Extract the [X, Y] coordinate from the center of the cell holding the provided text.  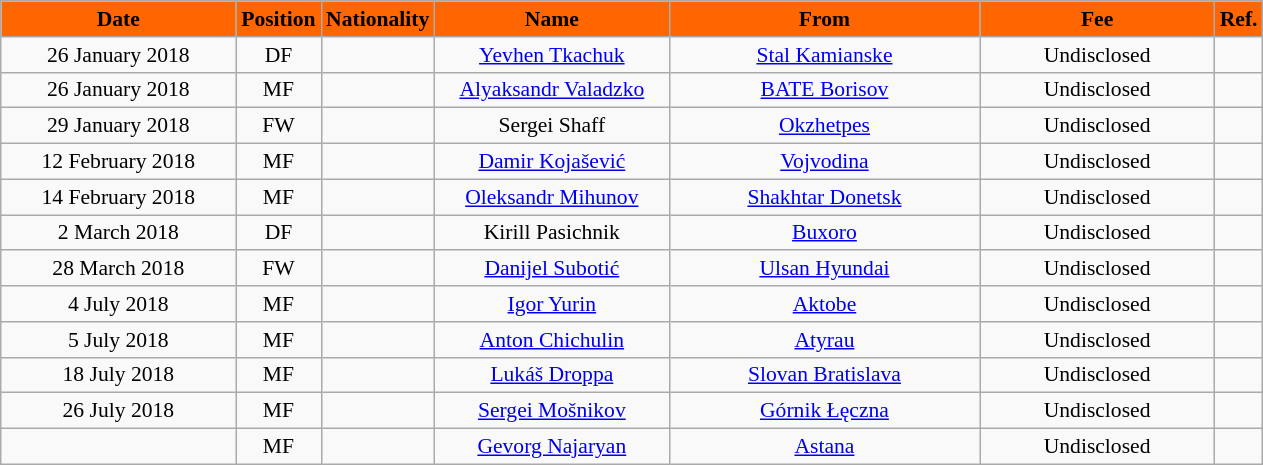
Astana [824, 447]
Ulsan Hyundai [824, 269]
26 July 2018 [118, 411]
Fee [1098, 19]
2 March 2018 [118, 233]
Oleksandr Mihunov [552, 197]
Damir Kojašević [552, 162]
5 July 2018 [118, 340]
Okzhetpes [824, 126]
Igor Yurin [552, 304]
Ref. [1239, 19]
Kirill Pasichnik [552, 233]
Anton Chichulin [552, 340]
Stal Kamianske [824, 55]
Danijel Subotić [552, 269]
18 July 2018 [118, 375]
Lukáš Droppa [552, 375]
4 July 2018 [118, 304]
Slovan Bratislava [824, 375]
Position [278, 19]
28 March 2018 [118, 269]
29 January 2018 [118, 126]
Sergei Shaff [552, 126]
Sergei Mošnikov [552, 411]
14 February 2018 [118, 197]
Buxoro [824, 233]
Shakhtar Donetsk [824, 197]
From [824, 19]
12 February 2018 [118, 162]
Date [118, 19]
Atyrau [824, 340]
Alyaksandr Valadzko [552, 90]
Vojvodina [824, 162]
Aktobe [824, 304]
BATE Borisov [824, 90]
Gevorg Najaryan [552, 447]
Yevhen Tkachuk [552, 55]
Nationality [378, 19]
Name [552, 19]
Górnik Łęczna [824, 411]
